Return the (X, Y) coordinate for the center point of the cell that contains the specified text.  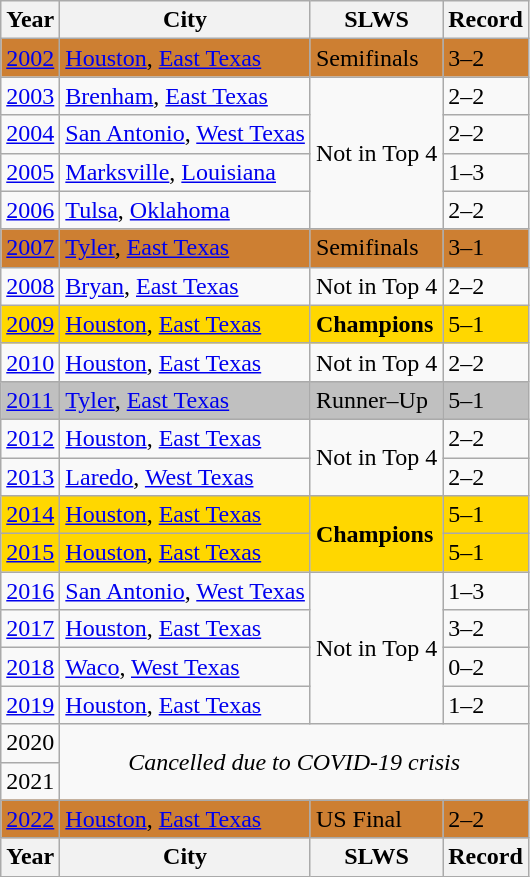
2009 (30, 324)
Brenham, East Texas (186, 96)
Cancelled due to COVID-19 crisis (294, 762)
2015 (30, 553)
2005 (30, 172)
2003 (30, 96)
2011 (30, 400)
2017 (30, 629)
2021 (30, 781)
2010 (30, 362)
2013 (30, 477)
2022 (30, 819)
2018 (30, 667)
Tulsa, Oklahoma (186, 210)
3–1 (486, 248)
1–2 (486, 705)
2007 (30, 248)
2020 (30, 743)
Bryan, East Texas (186, 286)
2006 (30, 210)
0–2 (486, 667)
2019 (30, 705)
2004 (30, 134)
Laredo, West Texas (186, 477)
2012 (30, 438)
Runner–Up (376, 400)
2016 (30, 591)
2008 (30, 286)
Waco, West Texas (186, 667)
2002 (30, 58)
2014 (30, 515)
Marksville, Louisiana (186, 172)
US Final (376, 819)
